Find where the given text appears and provide that cell's center as (x, y) coordinate. 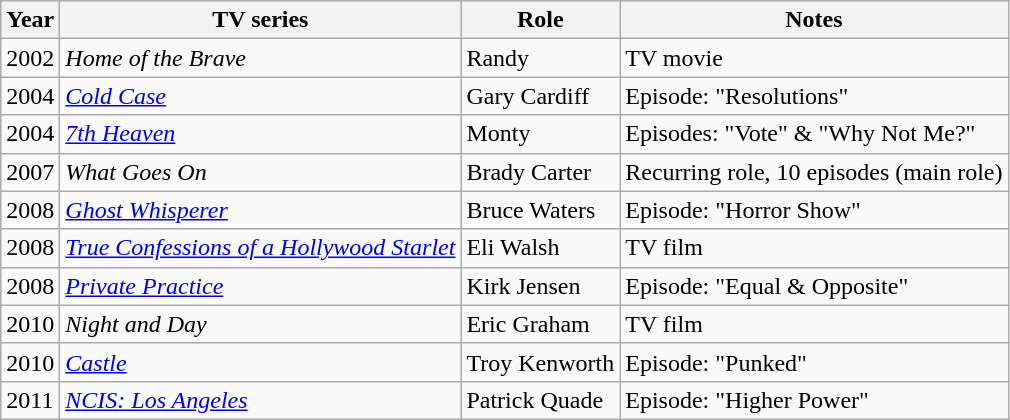
Eric Graham (540, 324)
7th Heaven (260, 134)
Brady Carter (540, 172)
Episode: "Resolutions" (814, 96)
True Confessions of a Hollywood Starlet (260, 248)
2011 (30, 400)
Ghost Whisperer (260, 210)
2007 (30, 172)
NCIS: Los Angeles (260, 400)
Notes (814, 20)
Episode: "Equal & Opposite" (814, 286)
Randy (540, 58)
Recurring role, 10 episodes (main role) (814, 172)
Year (30, 20)
Patrick Quade (540, 400)
Episodes: "Vote" & "Why Not Me?" (814, 134)
Episode: "Higher Power" (814, 400)
Role (540, 20)
Night and Day (260, 324)
Kirk Jensen (540, 286)
TV movie (814, 58)
TV series (260, 20)
What Goes On (260, 172)
Gary Cardiff (540, 96)
Eli Walsh (540, 248)
Monty (540, 134)
2002 (30, 58)
Home of the Brave (260, 58)
Private Practice (260, 286)
Episode: "Punked" (814, 362)
Castle (260, 362)
Troy Kenworth (540, 362)
Episode: "Horror Show" (814, 210)
Bruce Waters (540, 210)
Cold Case (260, 96)
